Find where the given text appears and provide that cell's center as [x, y] coordinate. 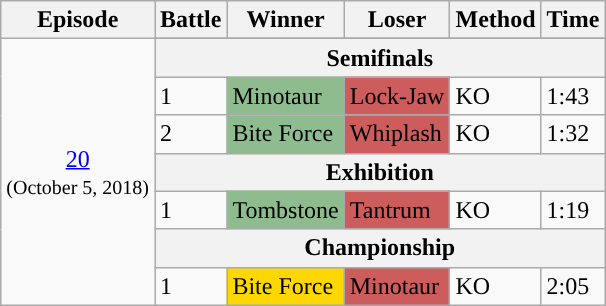
Battle [190, 20]
1:32 [573, 134]
Method [496, 20]
Tombstone [286, 210]
1:19 [573, 210]
Semifinals [379, 58]
Time [573, 20]
Championship [379, 248]
1:43 [573, 96]
Lock-Jaw [397, 96]
Exhibition [379, 172]
2 [190, 134]
Loser [397, 20]
2:05 [573, 286]
Episode [78, 20]
Winner [286, 20]
Whiplash [397, 134]
20(October 5, 2018) [78, 172]
Tantrum [397, 210]
